Output the (x, y) coordinate of the center of the cell containing the given text.  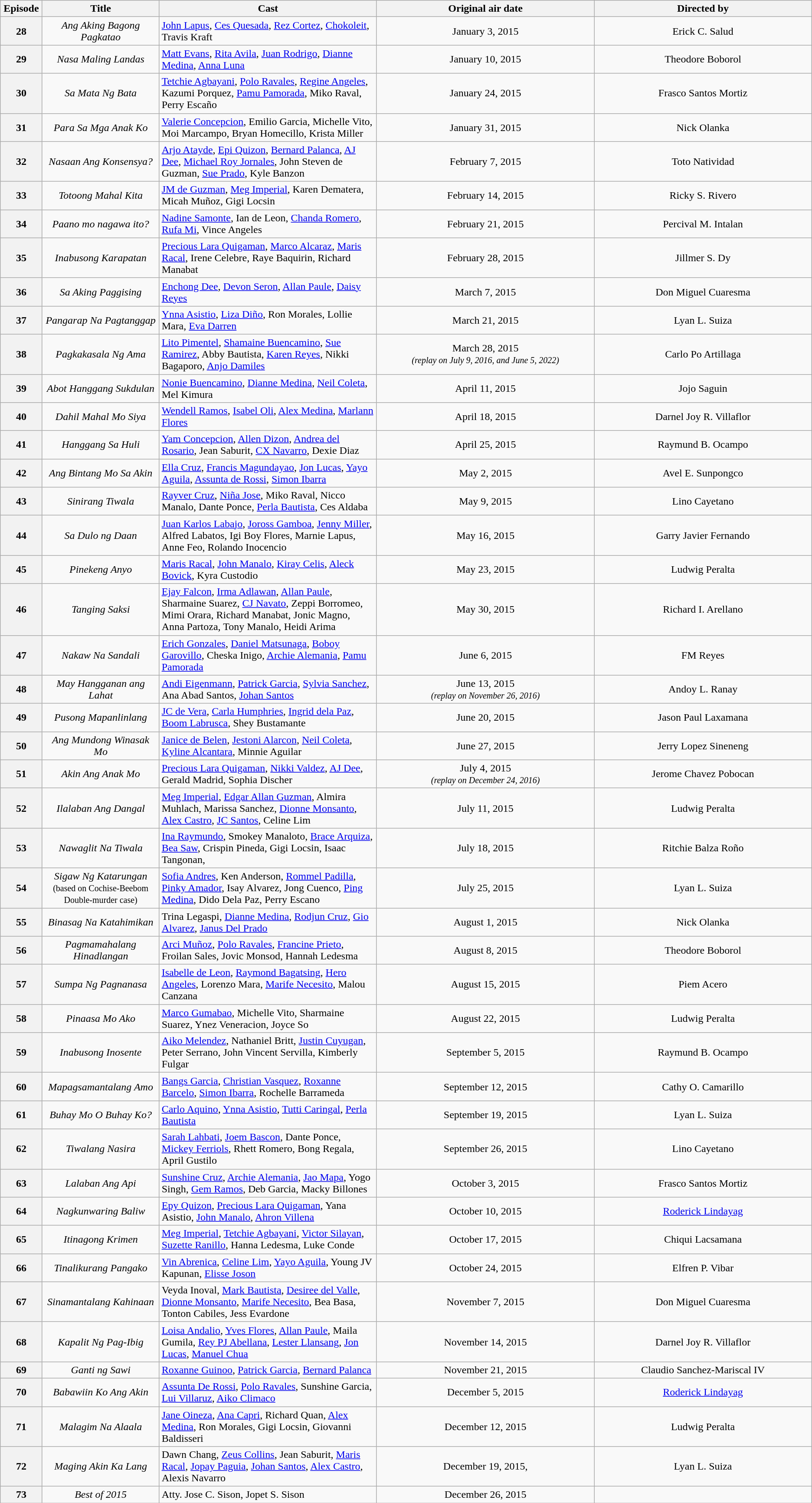
May 30, 2015 (485, 609)
Andoy L. Ranay (703, 689)
February 14, 2015 (485, 195)
Nasaan Ang Konsensya? (101, 161)
59 (21, 1053)
Jason Paul Laxamana (703, 718)
Nagkunwaring Baliw (101, 1211)
Wendell Ramos, Isabel Oli, Alex Medina, Marlann Flores (268, 417)
May 16, 2015 (485, 535)
Pinaasa Mo Ako (101, 1019)
Jillmer S. Dy (703, 258)
53 (21, 848)
Sinamantalang Kahinaan (101, 1302)
67 (21, 1302)
29 (21, 59)
Ina Raymundo, Smokey Manaloto, Brace Arquiza, Bea Saw, Crispin Pineda, Gigi Locsin, Isaac Tangonan, (268, 848)
June 27, 2015 (485, 745)
Janice de Belen, Jestoni Alarcon, Neil Coleta, Kyline Alcantara, Minnie Aguilar (268, 745)
March 21, 2015 (485, 320)
31 (21, 128)
Episode (21, 9)
January 31, 2015 (485, 128)
Paano mo nagawa ito? (101, 224)
December 26, 2015 (485, 1495)
Nasa Maling Landas (101, 59)
Sofia Andres, Ken Anderson, Rommel Padilla, Pinky Amador, Isay Alvarez, Jong Cuenco, Ping Medina, Dido Dela Paz, Perry Escano (268, 888)
Arjo Atayde, Epi Quizon, Bernard Palanca, AJ Dee, Michael Roy Jornales, John Steven de Guzman, Sue Prado, Kyle Banzon (268, 161)
June 6, 2015 (485, 655)
28 (21, 31)
50 (21, 745)
Pangarap Na Pagtanggap (101, 320)
August 1, 2015 (485, 922)
January 3, 2015 (485, 31)
44 (21, 535)
December 12, 2015 (485, 1427)
56 (21, 950)
58 (21, 1019)
Jane Oineza, Ana Capri, Richard Quan, Alex Medina, Ron Morales, Gigi Locsin, Giovanni Baldisseri (268, 1427)
Ang Aking Bagong Pagkatao (101, 31)
Bangs Garcia, Christian Vasquez, Roxanne Barcelo, Simon Ibarra, Rochelle Barrameda (268, 1086)
Sinirang Tiwala (101, 502)
32 (21, 161)
Precious Lara Quigaman, Marco Alcaraz, Maris Racal, Irene Celebre, Raye Baquirin, Richard Manabat (268, 258)
Carlo Aquino, Ynna Asistio, Tutti Caringal, Perla Bautista (268, 1115)
70 (21, 1392)
65 (21, 1239)
December 19, 2015, (485, 1467)
November 21, 2015 (485, 1370)
55 (21, 922)
49 (21, 718)
39 (21, 388)
Chiqui Lacsamana (703, 1239)
40 (21, 417)
Sa Aking Paggising (101, 292)
48 (21, 689)
Atty. Jose C. Sison, Jopet S. Sison (268, 1495)
Sumpa Ng Pagnanasa (101, 984)
June 20, 2015 (485, 718)
Totoong Mahal Kita (101, 195)
Jerome Chavez Pobocan (703, 774)
Andi Eigenmann, Patrick Garcia, Sylvia Sanchez, Ana Abad Santos, Johan Santos (268, 689)
Lito Pimentel, Shamaine Buencamino, Sue Ramirez, Abby Bautista, Karen Reyes, Nikki Bagaporo, Anjo Damiles (268, 354)
Babawiin Ko Ang Akin (101, 1392)
Precious Lara Quigaman, Nikki Valdez, AJ Dee, Gerald Madrid, Sophia Discher (268, 774)
Jojo Saguin (703, 388)
Arci Muñoz, Polo Ravales, Francine Prieto, Froilan Sales, Jovic Monsod, Hannah Ledesma (268, 950)
35 (21, 258)
Roxanne Guinoo, Patrick Garcia, Bernard Palanca (268, 1370)
March 28, 2015(replay on July 9, 2016, and June 5, 2022) (485, 354)
December 5, 2015 (485, 1392)
Valerie Concepcion, Emilio Garcia, Michelle Vito, Moi Marcampo, Bryan Homecillo, Krista Miller (268, 128)
June 13, 2015(replay on November 26, 2016) (485, 689)
Dawn Chang, Zeus Collins, Jean Saburit, Maris Racal, Jopay Paguia, Johan Santos, Alex Castro, Alexis Navarro (268, 1467)
Directed by (703, 9)
JM de Guzman, Meg Imperial, Karen Dematera, Micah Muñoz, Gigi Locsin (268, 195)
Juan Karlos Labajo, Joross Gamboa, Jenny Miller, Alfred Labatos, Igi Boy Flores, Marnie Lapus, Anne Feo, Rolando Inocencio (268, 535)
September 5, 2015 (485, 1053)
Claudio Sanchez-Mariscal IV (703, 1370)
July 4, 2015(replay on December 24, 2016) (485, 774)
Erich Gonzales, Daniel Matsunaga, Boboy Garovillo, Cheska Inigo, Archie Alemania, Pamu Pamorada (268, 655)
Ynna Asistio, Liza Diño, Ron Morales, Lollie Mara, Eva Darren (268, 320)
30 (21, 93)
September 26, 2015 (485, 1149)
38 (21, 354)
Vin Abrenica, Celine Lim, Yayo Aguila, Young JV Kapunan, Elisse Joson (268, 1268)
Ang Bintang Mo Sa Akin (101, 473)
Assunta De Rossi, Polo Ravales, Sunshine Garcia, Lui Villaruz, Aiko Climaco (268, 1392)
September 19, 2015 (485, 1115)
Loisa Andalio, Yves Flores, Allan Paule, Maila Gumila, Rey PJ Abellana, Lester Llansang, Jon Lucas, Manuel Chua (268, 1342)
Tanging Saksi (101, 609)
Sa Mata Ng Bata (101, 93)
Buhay Mo O Buhay Ko? (101, 1115)
November 7, 2015 (485, 1302)
October 3, 2015 (485, 1183)
Meg Imperial, Tetchie Agbayani, Victor Silayan, Suzette Ranillo, Hanna Ledesma, Luke Conde (268, 1239)
Binasag Na Katahimikan (101, 922)
Abot Hanggang Sukdulan (101, 388)
April 18, 2015 (485, 417)
March 7, 2015 (485, 292)
66 (21, 1268)
64 (21, 1211)
Pinekeng Anyo (101, 569)
Sarah Lahbati, Joem Bascon, Dante Ponce, Mickey Ferriols, Rhett Romero, Bong Regala, April Gustilo (268, 1149)
33 (21, 195)
October 24, 2015 (485, 1268)
Meg Imperial, Edgar Allan Guzman, Almira Muhlach, Marissa Sanchez, Dionne Monsanto, Alex Castro, JC Santos, Celine Lim (268, 808)
Sa Dulo ng Daan (101, 535)
Sigaw Ng Katarungan(based on Cochise-Beebom Double-murder case) (101, 888)
Isabelle de Leon, Raymond Bagatsing, Hero Angeles, Lorenzo Mara, Marife Necesito, Malou Canzana (268, 984)
Para Sa Mga Anak Ko (101, 128)
January 10, 2015 (485, 59)
Elfren P. Vibar (703, 1268)
Yam Concepcion, Allen Dizon, Andrea del Rosario, Jean Saburit, CX Navarro, Dexie Diaz (268, 445)
61 (21, 1115)
Garry Javier Fernando (703, 535)
52 (21, 808)
Ganti ng Sawi (101, 1370)
71 (21, 1427)
Tiwalang Nasira (101, 1149)
Pagkakasala Ng Ama (101, 354)
46 (21, 609)
43 (21, 502)
Percival M. Intalan (703, 224)
November 14, 2015 (485, 1342)
Piem Acero (703, 984)
October 17, 2015 (485, 1239)
Epy Quizon, Precious Lara Quigaman, Yana Asistio, John Manalo, Ahron Villena (268, 1211)
August 8, 2015 (485, 950)
63 (21, 1183)
Nakaw Na Sandali (101, 655)
Best of 2015 (101, 1495)
Nadine Samonte, Ian de Leon, Chanda Romero, Rufa Mi, Vince Angeles (268, 224)
May 9, 2015 (485, 502)
47 (21, 655)
Pagmamahalang Hinadlangan (101, 950)
May Hangganan ang Lahat (101, 689)
Dahil Mahal Mo Siya (101, 417)
September 12, 2015 (485, 1086)
Ritchie Balza Roño (703, 848)
73 (21, 1495)
Nonie Buencamino, Dianne Medina, Neil Coleta, Mel Kimura (268, 388)
Marco Gumabao, Michelle Vito, Sharmaine Suarez, Ynez Veneracion, Joyce So (268, 1019)
Cathy O. Camarillo (703, 1086)
42 (21, 473)
August 15, 2015 (485, 984)
51 (21, 774)
July 25, 2015 (485, 888)
Ang Mundong Winasak Mo (101, 745)
JC de Vera, Carla Humphries, Ingrid dela Paz, Boom Labrusca, Shey Bustamante (268, 718)
Nawaglit Na Tiwala (101, 848)
69 (21, 1370)
February 21, 2015 (485, 224)
72 (21, 1467)
68 (21, 1342)
Lalaban Ang Api (101, 1183)
February 7, 2015 (485, 161)
Title (101, 9)
41 (21, 445)
Rayver Cruz, Niña Jose, Miko Raval, Nicco Manalo, Dante Ponce, Perla Bautista, Ces Aldaba (268, 502)
54 (21, 888)
Hanggang Sa Huli (101, 445)
Ricky S. Rivero (703, 195)
Enchong Dee, Devon Seron, Allan Paule, Daisy Reyes (268, 292)
July 11, 2015 (485, 808)
Avel E. Sunpongco (703, 473)
Ilalaban Ang Dangal (101, 808)
Tetchie Agbayani, Polo Ravales, Regine Angeles, Kazumi Porquez, Pamu Pamorada, Miko Raval, Perry Escaño (268, 93)
February 28, 2015 (485, 258)
Sunshine Cruz, Archie Alemania, Jao Mapa, Yogo Singh, Gem Ramos, Deb Garcia, Macky Billones (268, 1183)
Akin Ang Anak Mo (101, 774)
May 2, 2015 (485, 473)
Inabusong Inosente (101, 1053)
John Lapus, Ces Quesada, Rez Cortez, Chokoleit, Travis Kraft (268, 31)
60 (21, 1086)
Maging Akin Ka Lang (101, 1467)
Trina Legaspi, Dianne Medina, Rodjun Cruz, Gio Alvarez, Janus Del Prado (268, 922)
Malagim Na Alaala (101, 1427)
Cast (268, 9)
Matt Evans, Rita Avila, Juan Rodrigo, Dianne Medina, Anna Luna (268, 59)
Mapagsamantalang Amo (101, 1086)
62 (21, 1149)
57 (21, 984)
37 (21, 320)
34 (21, 224)
Carlo Po Artillaga (703, 354)
Erick C. Salud (703, 31)
Jerry Lopez Sineneng (703, 745)
Original air date (485, 9)
January 24, 2015 (485, 93)
Aiko Melendez, Nathaniel Britt, Justin Cuyugan, Peter Serrano, John Vincent Servilla, Kimberly Fulgar (268, 1053)
Itinagong Krimen (101, 1239)
45 (21, 569)
Tinalikurang Pangako (101, 1268)
Inabusong Karapatan (101, 258)
Kapalit Ng Pag-Ibig (101, 1342)
April 25, 2015 (485, 445)
Richard I. Arellano (703, 609)
FM Reyes (703, 655)
July 18, 2015 (485, 848)
April 11, 2015 (485, 388)
October 10, 2015 (485, 1211)
Pusong Mapanlinlang (101, 718)
Ella Cruz, Francis Magundayao, Jon Lucas, Yayo Aguila, Assunta de Rossi, Simon Ibarra (268, 473)
36 (21, 292)
Maris Racal, John Manalo, Kiray Celis, Aleck Bovick, Kyra Custodio (268, 569)
Veyda Inoval, Mark Bautista, Desiree del Valle, Dionne Monsanto, Marife Necesito, Bea Basa, Tonton Cabiles, Jess Evardone (268, 1302)
May 23, 2015 (485, 569)
August 22, 2015 (485, 1019)
Toto Natividad (703, 161)
